Find where the given text appears and provide that cell's center as [X, Y] coordinate. 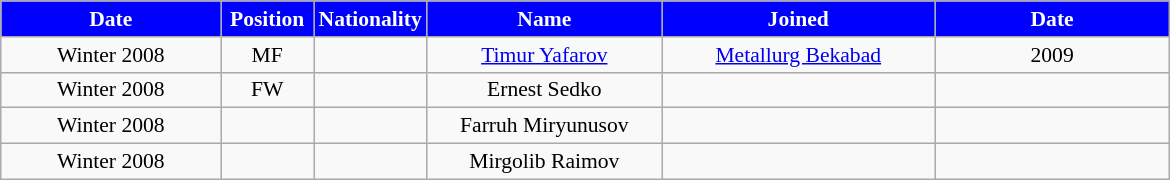
FW [268, 90]
MF [268, 55]
Joined [798, 19]
Metallurg Bekabad [798, 55]
Nationality [370, 19]
Position [268, 19]
Ernest Sedko [544, 90]
Timur Yafarov [544, 55]
Mirgolib Raimov [544, 162]
Farruh Miryunusov [544, 126]
2009 [1052, 55]
Name [544, 19]
